Return the [X, Y] coordinate for the center point of the cell that contains the specified text.  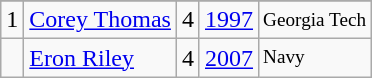
Eron Riley [100, 58]
Georgia Tech [315, 20]
1 [12, 20]
Navy [315, 58]
1997 [228, 20]
2007 [228, 58]
Corey Thomas [100, 20]
